Return (x, y) of the center of cell containing provided text 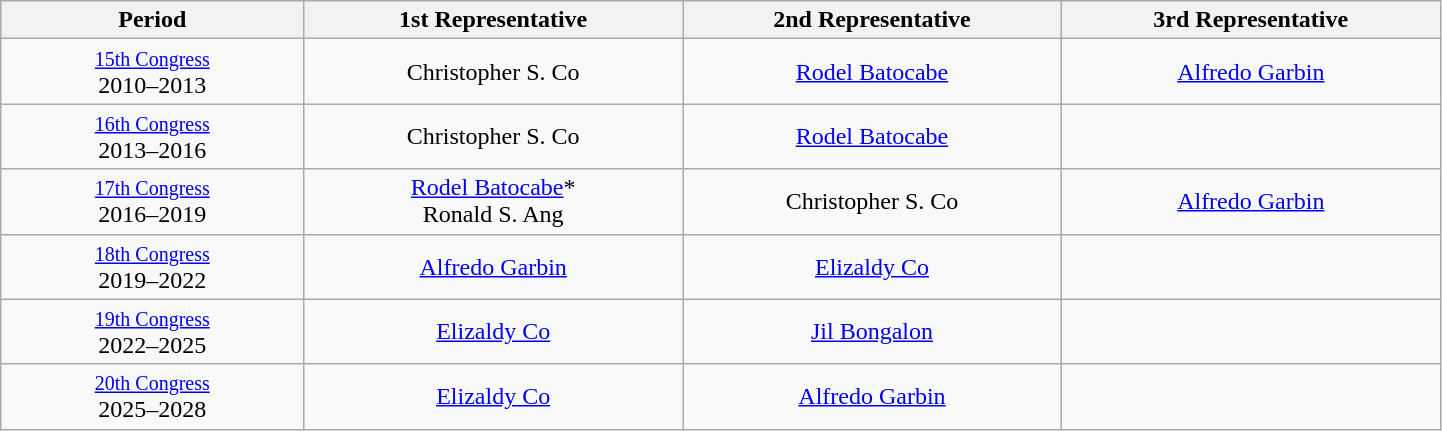
Rodel Batocabe*Ronald S. Ang (494, 202)
18th Congress2019–2022 (152, 266)
20th Congress2025–2028 (152, 396)
Jil Bongalon (872, 332)
1st Representative (494, 20)
15th Congress2010–2013 (152, 72)
2nd Representative (872, 20)
16th Congress2013–2016 (152, 136)
17th Congress2016–2019 (152, 202)
3rd Representative (1250, 20)
19th Congress2022–2025 (152, 332)
Period (152, 20)
